Provide the [X, Y] coordinate of the cell's center where the given text is located.  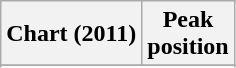
Chart (2011) [72, 34]
Peakposition [188, 34]
